Return [x, y] of the center of cell containing provided text 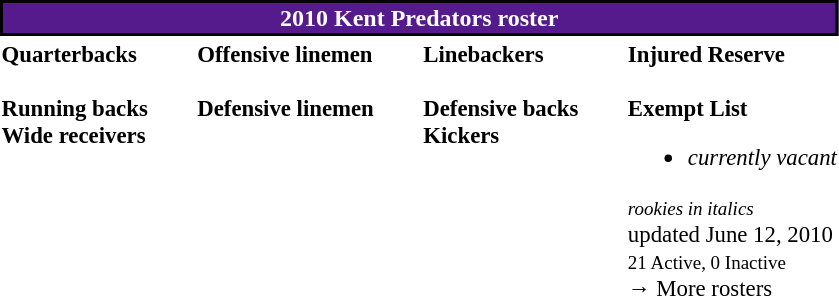
2010 Kent Predators roster [419, 18]
